Determine the (X, Y) coordinate at the center of the cell enclosing the given text.  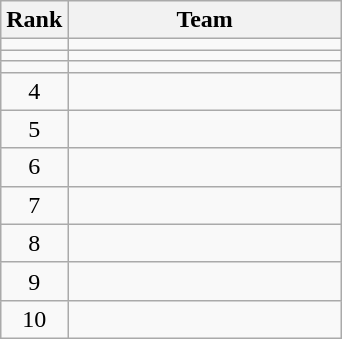
Team (205, 20)
4 (34, 91)
5 (34, 129)
9 (34, 281)
8 (34, 243)
6 (34, 167)
10 (34, 319)
7 (34, 205)
Rank (34, 20)
